Output the [X, Y] coordinate of the center of the cell containing the given text.  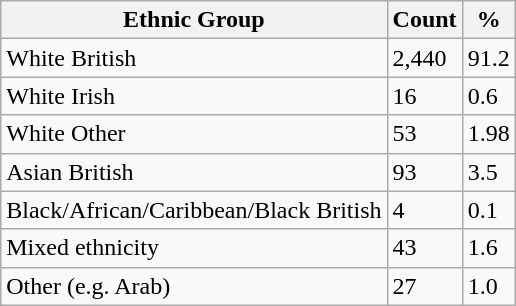
27 [424, 286]
White British [194, 58]
1.98 [488, 134]
16 [424, 96]
3.5 [488, 172]
1.6 [488, 248]
Other (e.g. Arab) [194, 286]
Mixed ethnicity [194, 248]
43 [424, 248]
2,440 [424, 58]
93 [424, 172]
Count [424, 20]
0.1 [488, 210]
Ethnic Group [194, 20]
Black/African/Caribbean/Black British [194, 210]
Asian British [194, 172]
% [488, 20]
White Irish [194, 96]
53 [424, 134]
4 [424, 210]
0.6 [488, 96]
White Other [194, 134]
1.0 [488, 286]
91.2 [488, 58]
